From the cell containing the given text, extract its center point as (X, Y) coordinate. 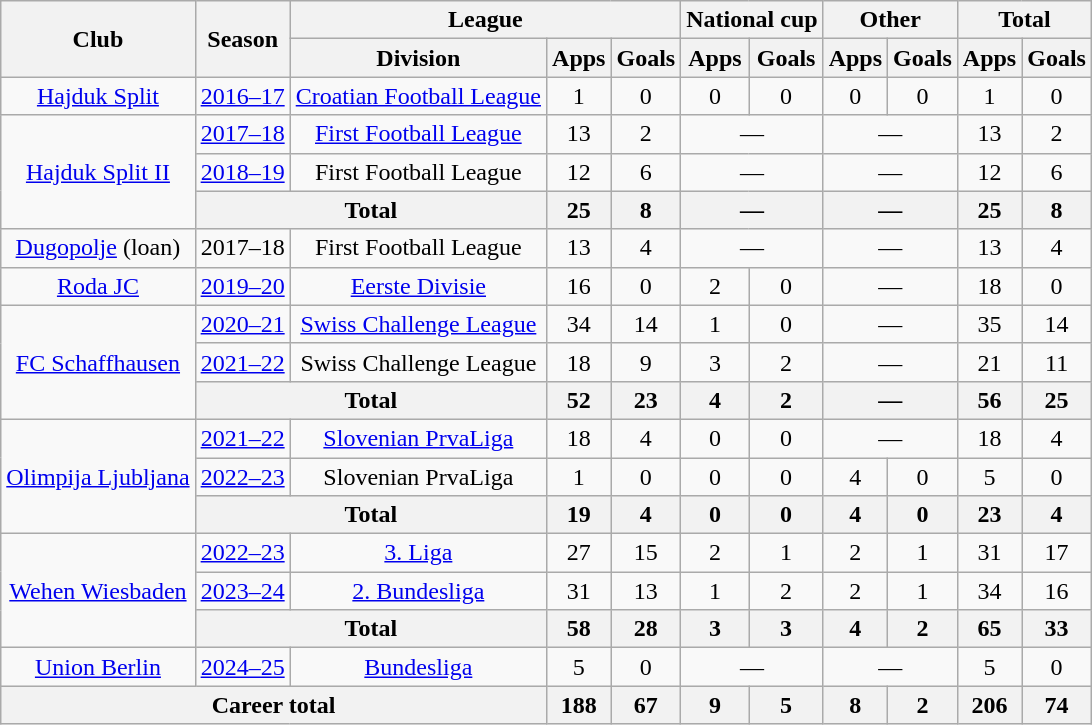
206 (989, 705)
188 (579, 705)
Bundesliga (418, 667)
Eerste Divisie (418, 286)
Hajduk Split II (98, 172)
2020–21 (242, 324)
2016–17 (242, 96)
2018–19 (242, 172)
74 (1057, 705)
Other (890, 20)
28 (646, 629)
Olimpija Ljubljana (98, 476)
League (486, 20)
2024–25 (242, 667)
65 (989, 629)
58 (579, 629)
21 (989, 362)
Roda JC (98, 286)
Hajduk Split (98, 96)
FC Schaffhausen (98, 362)
19 (579, 515)
11 (1057, 362)
52 (579, 400)
3. Liga (418, 553)
Wehen Wiesbaden (98, 591)
35 (989, 324)
27 (579, 553)
17 (1057, 553)
National cup (752, 20)
2019–20 (242, 286)
15 (646, 553)
2023–24 (242, 591)
2. Bundesliga (418, 591)
Union Berlin (98, 667)
Season (242, 39)
Club (98, 39)
Division (418, 58)
Dugopolje (loan) (98, 248)
Career total (274, 705)
67 (646, 705)
33 (1057, 629)
56 (989, 400)
Croatian Football League (418, 96)
